Extract the [x, y] coordinate from the center of the cell holding the provided text.  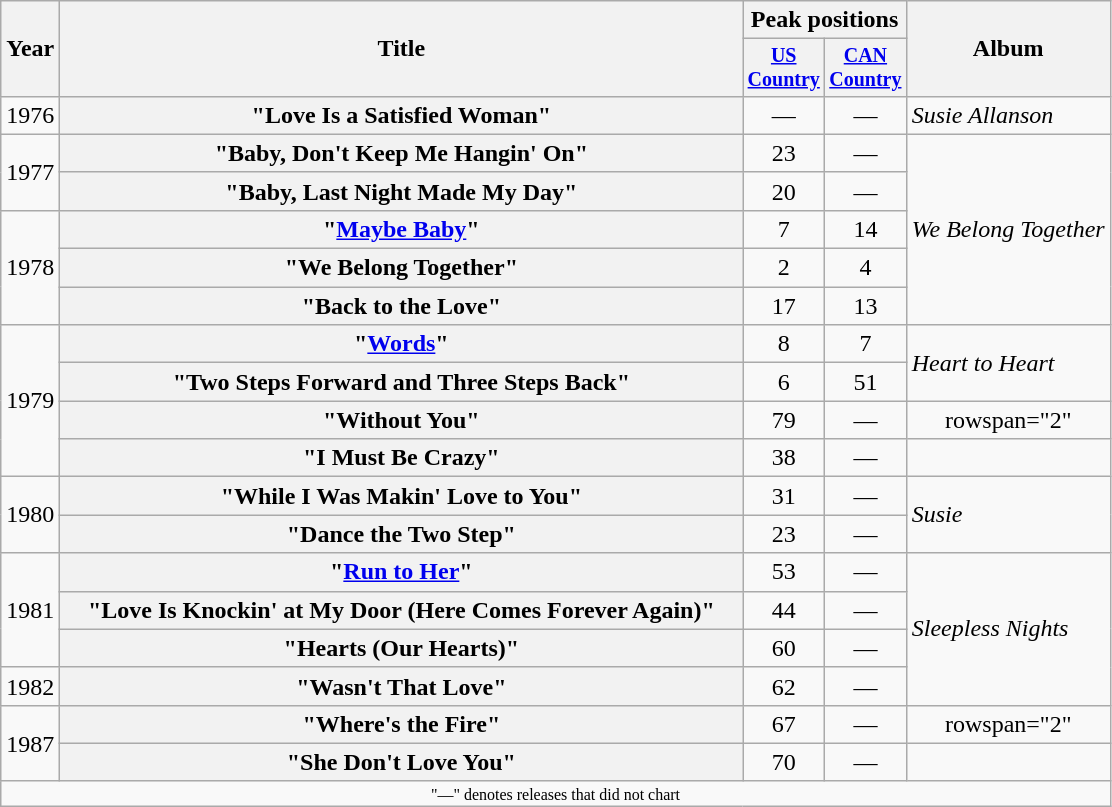
1978 [30, 267]
"Love Is a Satisfied Woman" [402, 115]
67 [784, 724]
4 [866, 268]
"Love Is Knockin' at My Door (Here Comes Forever Again)" [402, 610]
Heart to Heart [1008, 363]
6 [784, 382]
"Maybe Baby" [402, 229]
1987 [30, 743]
60 [784, 648]
51 [866, 382]
"Baby, Last Night Made My Day" [402, 191]
"—" denotes releases that did not chart [556, 793]
We Belong Together [1008, 229]
"Hearts (Our Hearts)" [402, 648]
"She Don't Love You" [402, 762]
"Two Steps Forward and Three Steps Back" [402, 382]
1976 [30, 115]
Peak positions [824, 20]
20 [784, 191]
Sleepless Nights [1008, 629]
13 [866, 306]
79 [784, 420]
38 [784, 458]
1980 [30, 515]
1979 [30, 401]
1981 [30, 610]
Title [402, 49]
70 [784, 762]
14 [866, 229]
"Words" [402, 344]
"Baby, Don't Keep Me Hangin' On" [402, 153]
US Country [784, 68]
31 [784, 496]
"Back to the Love" [402, 306]
53 [784, 572]
"Wasn't That Love" [402, 686]
62 [784, 686]
Album [1008, 49]
"Without You" [402, 420]
44 [784, 610]
"We Belong Together" [402, 268]
1977 [30, 172]
8 [784, 344]
Susie [1008, 515]
"While I Was Makin' Love to You" [402, 496]
CAN Country [866, 68]
"Dance the Two Step" [402, 534]
2 [784, 268]
"Run to Her" [402, 572]
1982 [30, 686]
"I Must Be Crazy" [402, 458]
Year [30, 49]
"Where's the Fire" [402, 724]
17 [784, 306]
Susie Allanson [1008, 115]
